Detect which cell encompasses the target text, then output its (X, Y) center coordinate. 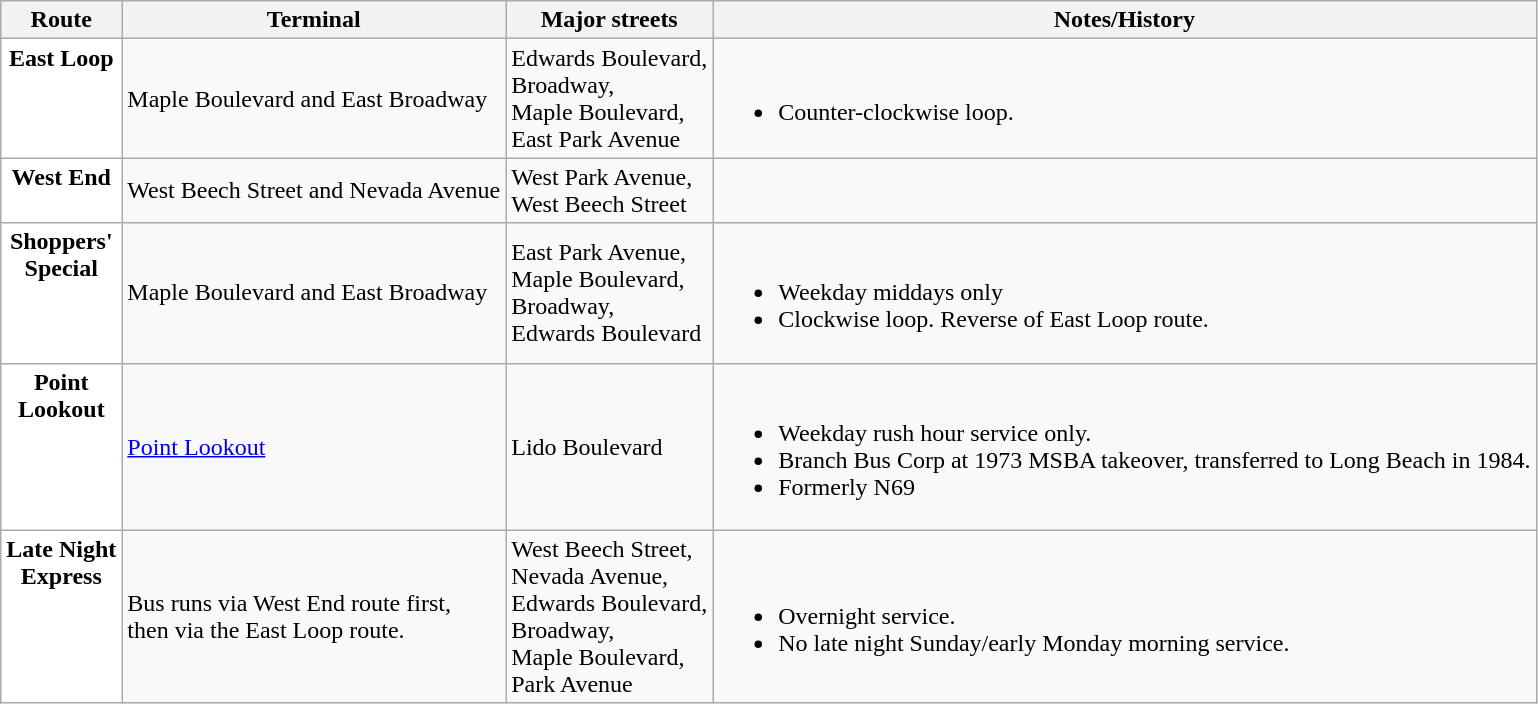
Route (62, 20)
Overnight service.No late night Sunday/early Monday morning service. (1124, 616)
Terminal (314, 20)
Counter-clockwise loop. (1124, 98)
Weekday rush hour service only.Branch Bus Corp at 1973 MSBA takeover, transferred to Long Beach in 1984.Formerly N69 (1124, 446)
PointLookout (62, 446)
Notes/History (1124, 20)
West Beech Street,Nevada Avenue,Edwards Boulevard,Broadway,Maple Boulevard,Park Avenue (610, 616)
East Loop (62, 98)
West End (62, 190)
Shoppers'Special (62, 293)
West Park Avenue,West Beech Street (610, 190)
West Beech Street and Nevada Avenue (314, 190)
East Park Avenue,Maple Boulevard,Broadway,Edwards Boulevard (610, 293)
Major streets (610, 20)
Lido Boulevard (610, 446)
Edwards Boulevard,Broadway,Maple Boulevard,East Park Avenue (610, 98)
Bus runs via West End route first,then via the East Loop route. (314, 616)
Point Lookout (314, 446)
Late NightExpress (62, 616)
Weekday middays onlyClockwise loop. Reverse of East Loop route. (1124, 293)
